Scan for the cell matching the given text and deliver its [x, y] coordinate at center. 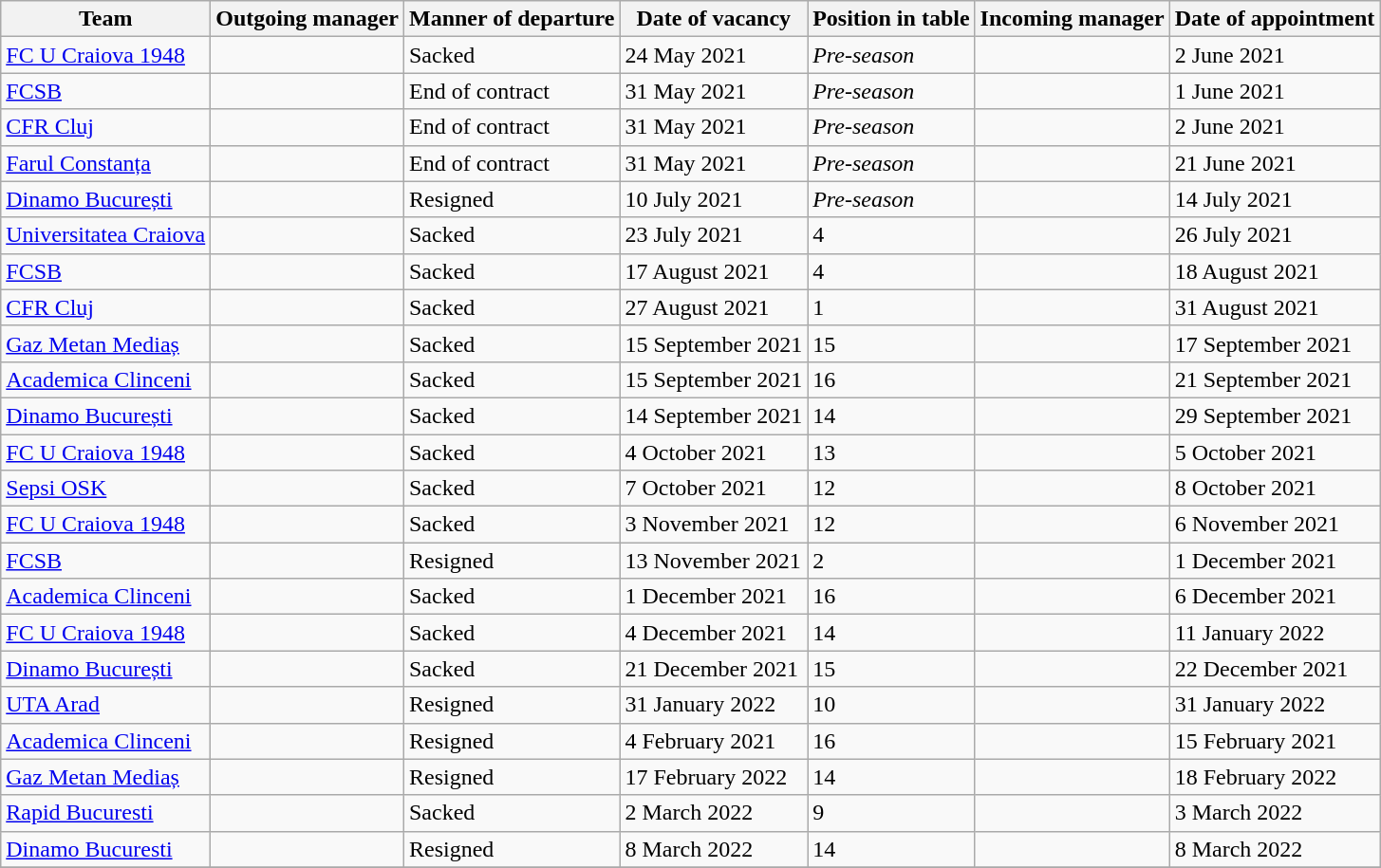
17 August 2021 [714, 271]
4 October 2021 [714, 452]
4 February 2021 [714, 741]
31 August 2021 [1275, 307]
2 [891, 561]
21 September 2021 [1275, 379]
1 June 2021 [1275, 91]
Incoming manager [1073, 19]
Manner of departure [511, 19]
Team [106, 19]
5 October 2021 [1275, 452]
8 October 2021 [1275, 489]
21 December 2021 [714, 669]
1 [891, 307]
13 [891, 452]
11 January 2022 [1275, 633]
17 February 2022 [714, 777]
2 March 2022 [714, 813]
Position in table [891, 19]
Farul Constanța [106, 163]
18 August 2021 [1275, 271]
Date of vacancy [714, 19]
3 March 2022 [1275, 813]
26 July 2021 [1275, 235]
7 October 2021 [714, 489]
13 November 2021 [714, 561]
3 November 2021 [714, 525]
18 February 2022 [1275, 777]
10 [891, 705]
UTA Arad [106, 705]
9 [891, 813]
14 September 2021 [714, 416]
6 December 2021 [1275, 597]
14 July 2021 [1275, 199]
Universitatea Craiova [106, 235]
Outgoing manager [308, 19]
23 July 2021 [714, 235]
Dinamo Bucuresti [106, 849]
17 September 2021 [1275, 343]
Date of appointment [1275, 19]
27 August 2021 [714, 307]
6 November 2021 [1275, 525]
Sepsi OSK [106, 489]
10 July 2021 [714, 199]
Rapid Bucuresti [106, 813]
4 December 2021 [714, 633]
22 December 2021 [1275, 669]
24 May 2021 [714, 55]
21 June 2021 [1275, 163]
15 February 2021 [1275, 741]
29 September 2021 [1275, 416]
